Pinpoint the cell where the given text exists, returning its [X, Y] midpoint coordinate. 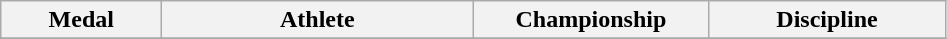
Medal [82, 20]
Discipline [827, 20]
Athlete [318, 20]
Championship [591, 20]
